Extract the (X, Y) coordinate from the center of the cell holding the provided text.  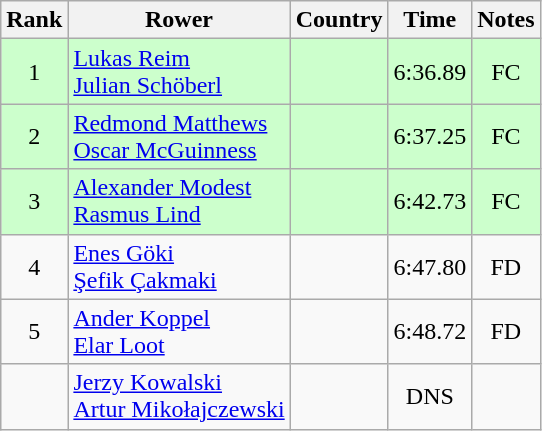
6:36.89 (430, 72)
6:47.80 (430, 266)
Alexander ModestRasmus Lind (179, 202)
Rank (34, 20)
5 (34, 332)
1 (34, 72)
Ander KoppelElar Loot (179, 332)
6:37.25 (430, 136)
6:48.72 (430, 332)
Jerzy KowalskiArtur Mikołajczewski (179, 396)
Lukas ReimJulian Schöberl (179, 72)
2 (34, 136)
Notes (506, 20)
3 (34, 202)
Country (339, 20)
4 (34, 266)
Redmond MatthewsOscar McGuinness (179, 136)
6:42.73 (430, 202)
DNS (430, 396)
Enes GökiŞefik Çakmaki (179, 266)
Rower (179, 20)
Time (430, 20)
